Determine the [X, Y] coordinate at the center of the cell enclosing the given text.  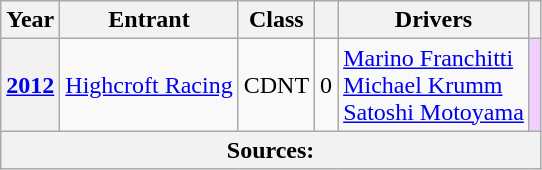
CDNT [276, 85]
Highcroft Racing [149, 85]
Class [276, 20]
Marino Franchitti Michael Krumm Satoshi Motoyama [434, 85]
Year [30, 20]
2012 [30, 85]
Entrant [149, 20]
0 [326, 85]
Sources: [271, 150]
Drivers [434, 20]
